Search for the cell housing the specified text and yield its [X, Y] center coordinate. 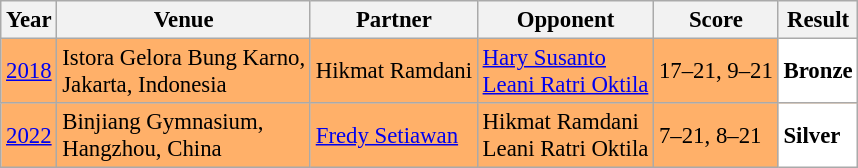
Partner [394, 20]
2018 [29, 72]
17–21, 9–21 [716, 72]
Bronze [818, 72]
Hikmat Ramdani [394, 72]
7–21, 8–21 [716, 136]
Venue [184, 20]
Result [818, 20]
2022 [29, 136]
Opponent [565, 20]
Istora Gelora Bung Karno,Jakarta, Indonesia [184, 72]
Hary Susanto Leani Ratri Oktila [565, 72]
Fredy Setiawan [394, 136]
Score [716, 20]
Binjiang Gymnasium,Hangzhou, China [184, 136]
Hikmat Ramdani Leani Ratri Oktila [565, 136]
Year [29, 20]
Silver [818, 136]
